Return [X, Y] of the center of cell containing provided text 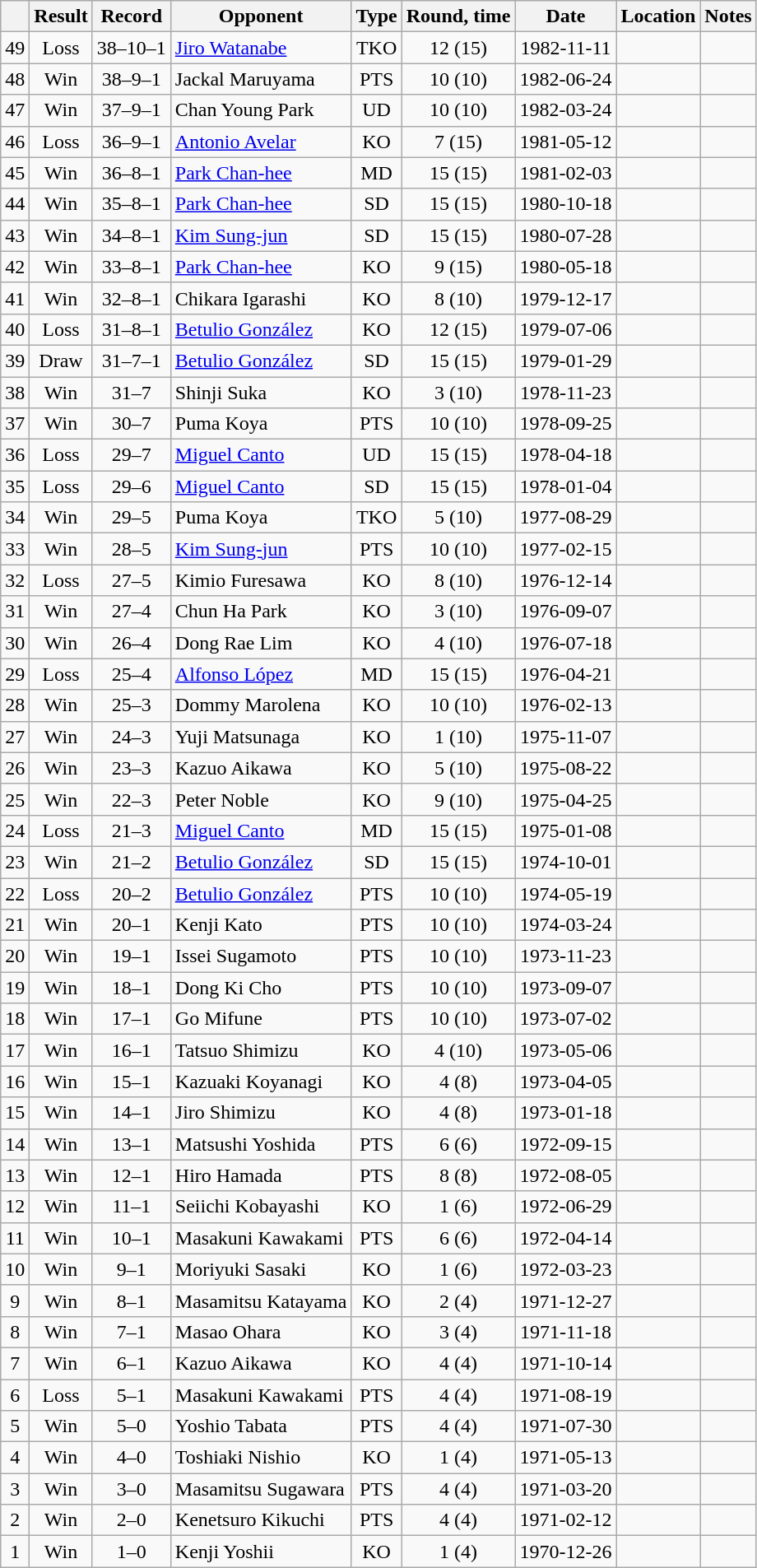
31–7–1 [132, 361]
Dommy Marolena [261, 705]
20 [15, 956]
1974-10-01 [566, 862]
Chikara Igarashi [261, 298]
18 [15, 1019]
1971-07-30 [566, 1426]
Seiichi Kobayashi [261, 1207]
8 (8) [458, 1175]
4 [15, 1458]
Alfonso López [261, 674]
Tatsuo Shimizu [261, 1050]
Kimio Furesawa [261, 580]
Kazuaki Koyanagi [261, 1082]
25 [15, 799]
18–1 [132, 988]
Kenji Kato [261, 925]
19–1 [132, 956]
7 (15) [458, 142]
Dong Ki Cho [261, 988]
1974-03-24 [566, 925]
43 [15, 235]
10–1 [132, 1238]
1976-02-13 [566, 705]
10 [15, 1269]
Yoshio Tabata [261, 1426]
1975-11-07 [566, 737]
44 [15, 204]
1978-04-18 [566, 455]
11–1 [132, 1207]
Antonio Avelar [261, 142]
1975-04-25 [566, 799]
1975-08-22 [566, 768]
1977-08-29 [566, 518]
23–3 [132, 768]
23 [15, 862]
11 [15, 1238]
1978-11-23 [566, 393]
22–3 [132, 799]
1–0 [132, 1552]
1972-04-14 [566, 1238]
Kenji Yoshii [261, 1552]
1972-09-15 [566, 1144]
15 [15, 1113]
35 [15, 486]
15–1 [132, 1082]
19 [15, 988]
1974-05-19 [566, 893]
Issei Sugamoto [261, 956]
1977-02-15 [566, 549]
5–0 [132, 1426]
32 [15, 580]
24–3 [132, 737]
30–7 [132, 424]
1979-12-17 [566, 298]
29 [15, 674]
41 [15, 298]
1971-11-18 [566, 1332]
Toshiaki Nishio [261, 1458]
Masamitsu Sugawara [261, 1489]
27–5 [132, 580]
12 [15, 1207]
28–5 [132, 549]
Result [61, 16]
1981-05-12 [566, 142]
36 [15, 455]
1973-11-23 [566, 956]
1971-12-27 [566, 1300]
Go Mifune [261, 1019]
25–3 [132, 705]
34–8–1 [132, 235]
38 [15, 393]
1980-10-18 [566, 204]
37 [15, 424]
1978-09-25 [566, 424]
3–0 [132, 1489]
1 (10) [458, 737]
5–1 [132, 1395]
4–0 [132, 1458]
3 [15, 1489]
22 [15, 893]
16 [15, 1082]
Chan Young Park [261, 110]
1971-08-19 [566, 1395]
Masao Ohara [261, 1332]
2 (4) [458, 1300]
1978-01-04 [566, 486]
Jiro Watanabe [261, 48]
1976-07-18 [566, 643]
12–1 [132, 1175]
24 [15, 831]
1971-05-13 [566, 1458]
31 [15, 612]
Hiro Hamada [261, 1175]
9–1 [132, 1269]
1979-01-29 [566, 361]
21 [15, 925]
33–8–1 [132, 267]
1973-09-07 [566, 988]
6 [15, 1395]
2 [15, 1520]
16–1 [132, 1050]
6–1 [132, 1363]
17–1 [132, 1019]
7–1 [132, 1332]
20–2 [132, 893]
1975-01-08 [566, 831]
Opponent [261, 16]
Moriyuki Sasaki [261, 1269]
Shinji Suka [261, 393]
46 [15, 142]
1972-06-29 [566, 1207]
1971-03-20 [566, 1489]
1979-07-06 [566, 329]
1973-05-06 [566, 1050]
7 [15, 1363]
35–8–1 [132, 204]
31–8–1 [132, 329]
2–0 [132, 1520]
14–1 [132, 1113]
13–1 [132, 1144]
38–9–1 [132, 79]
37–9–1 [132, 110]
Type [377, 16]
1972-03-23 [566, 1269]
1973-04-05 [566, 1082]
1982-03-24 [566, 110]
40 [15, 329]
1 [15, 1552]
1972-08-05 [566, 1175]
31–7 [132, 393]
Date [566, 16]
9 (15) [458, 267]
36–9–1 [132, 142]
39 [15, 361]
1971-02-12 [566, 1520]
Peter Noble [261, 799]
27 [15, 737]
48 [15, 79]
14 [15, 1144]
29–6 [132, 486]
34 [15, 518]
Jackal Maruyama [261, 79]
47 [15, 110]
Jiro Shimizu [261, 1113]
3 (4) [458, 1332]
13 [15, 1175]
1980-07-28 [566, 235]
Yuji Matsunaga [261, 737]
33 [15, 549]
25–4 [132, 674]
8–1 [132, 1300]
Chun Ha Park [261, 612]
45 [15, 173]
8 [15, 1332]
Matsushi Yoshida [261, 1144]
21–3 [132, 831]
42 [15, 267]
5 [15, 1426]
Round, time [458, 16]
30 [15, 643]
17 [15, 1050]
26–4 [132, 643]
1973-07-02 [566, 1019]
Location [658, 16]
Kenetsuro Kikuchi [261, 1520]
1976-04-21 [566, 674]
1973-01-18 [566, 1113]
26 [15, 768]
20–1 [132, 925]
9 [15, 1300]
Record [132, 16]
1970-12-26 [566, 1552]
29–7 [132, 455]
Masamitsu Katayama [261, 1300]
49 [15, 48]
1971-10-14 [566, 1363]
28 [15, 705]
32–8–1 [132, 298]
Dong Rae Lim [261, 643]
38–10–1 [132, 48]
1982-06-24 [566, 79]
36–8–1 [132, 173]
27–4 [132, 612]
1976-12-14 [566, 580]
Notes [728, 16]
9 (10) [458, 799]
1980-05-18 [566, 267]
21–2 [132, 862]
1982-11-11 [566, 48]
Draw [61, 361]
1976-09-07 [566, 612]
29–5 [132, 518]
1981-02-03 [566, 173]
